Determine the (X, Y) coordinate at the center of the cell enclosing the given text.  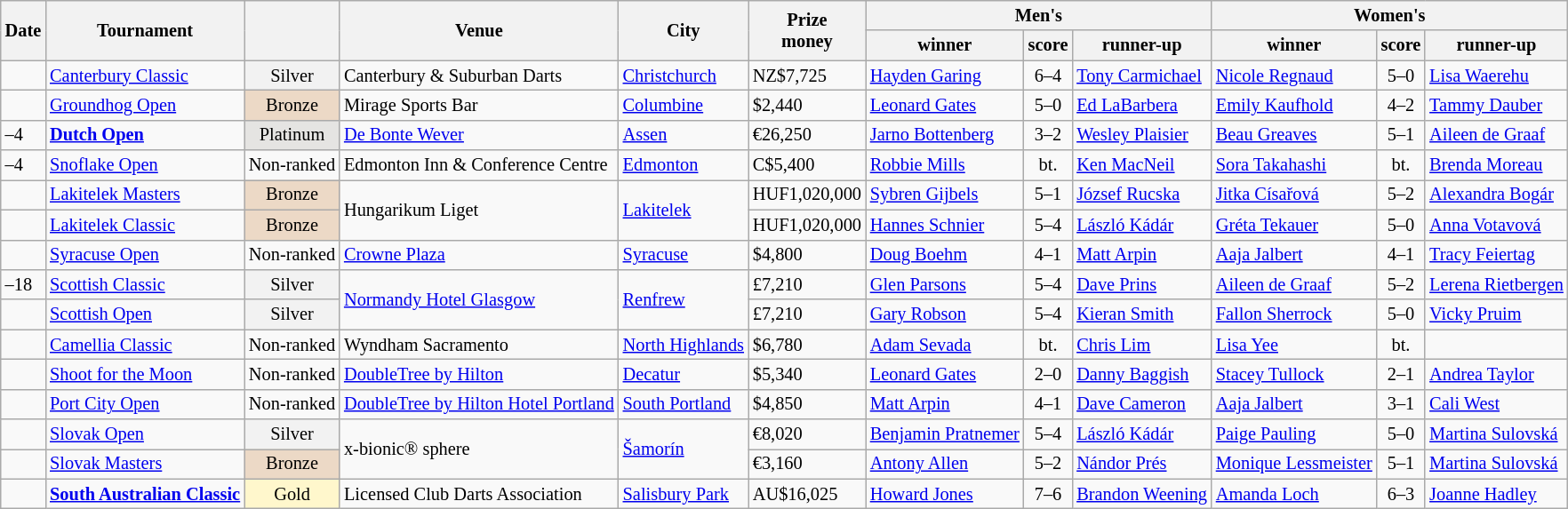
Platinum (292, 135)
Joanne Hadley (1496, 494)
Dave Prins (1141, 284)
Lisa Yee (1294, 345)
Stacey Tullock (1294, 374)
Dave Cameron (1141, 404)
Brenda Moreau (1496, 165)
Syracuse (684, 255)
Doug Boehm (945, 255)
Kieran Smith (1141, 314)
Edmonton (684, 165)
Paige Pauling (1294, 434)
Lisa Waerehu (1496, 76)
Gréta Tekauer (1294, 225)
Hayden Garing (945, 76)
DoubleTree by Hilton Hotel Portland (479, 404)
Emily Kaufhold (1294, 105)
3–2 (1049, 135)
Tony Carmichael (1141, 76)
Syracuse Open (145, 255)
$4,850 (807, 404)
Port City Open (145, 404)
Canterbury & Suburban Darts (479, 76)
Ken MacNeil (1141, 165)
–18 (23, 284)
3–1 (1401, 404)
Anna Votavová (1496, 225)
Women's (1390, 15)
Canterbury Classic (145, 76)
Sora Takahashi (1294, 165)
Shoot for the Moon (145, 374)
Brandon Weening (1141, 494)
$2,440 (807, 105)
Lakitelek Masters (145, 195)
Adam Sevada (945, 345)
NZ$7,725 (807, 76)
Salisbury Park (684, 494)
Nicole Regnaud (1294, 76)
Licensed Club Darts Association (479, 494)
6–3 (1401, 494)
6–4 (1049, 76)
Slovak Masters (145, 464)
Vicky Pruim (1496, 314)
De Bonte Wever (479, 135)
Amanda Loch (1294, 494)
Decatur (684, 374)
Men's (1038, 15)
Tournament (145, 30)
City (684, 30)
Andrea Taylor (1496, 374)
Scottish Open (145, 314)
Wyndham Sacramento (479, 345)
South Portland (684, 404)
Danny Baggish (1141, 374)
Šamorín (684, 449)
Mirage Sports Bar (479, 105)
Jitka Císařová (1294, 195)
C$5,400 (807, 165)
Tracy Feiertag (1496, 255)
Hungarikum Liget (479, 210)
2–1 (1401, 374)
Crowne Plaza (479, 255)
4–2 (1401, 105)
Snoflake Open (145, 165)
Glen Parsons (945, 284)
$6,780 (807, 345)
South Australian Classic (145, 494)
Lakitelek Classic (145, 225)
Alexandra Bogár (1496, 195)
Lakitelek (684, 210)
€3,160 (807, 464)
Monique Lessmeister (1294, 464)
Cali West (1496, 404)
Sybren Gijbels (945, 195)
József Rucska (1141, 195)
Jarno Bottenberg (945, 135)
Gold (292, 494)
$5,340 (807, 374)
Tammy Dauber (1496, 105)
North Highlands (684, 345)
Columbine (684, 105)
Gary Robson (945, 314)
Venue (479, 30)
Chris Lim (1141, 345)
Assen (684, 135)
DoubleTree by Hilton (479, 374)
Camellia Classic (145, 345)
x-bionic® sphere (479, 449)
Fallon Sherrock (1294, 314)
Scottish Classic (145, 284)
Howard Jones (945, 494)
Hannes Schnier (945, 225)
7–6 (1049, 494)
Beau Greaves (1294, 135)
€8,020 (807, 434)
Normandy Hotel Glasgow (479, 298)
Date (23, 30)
Slovak Open (145, 434)
Lerena Rietbergen (1496, 284)
Groundhog Open (145, 105)
Robbie Mills (945, 165)
€26,250 (807, 135)
AU$16,025 (807, 494)
Prizemoney (807, 30)
Benjamin Pratnemer (945, 434)
Dutch Open (145, 135)
2–0 (1049, 374)
Antony Allen (945, 464)
Renfrew (684, 298)
Ed LaBarbera (1141, 105)
Christchurch (684, 76)
Wesley Plaisier (1141, 135)
Nándor Prés (1141, 464)
Edmonton Inn & Conference Centre (479, 165)
$4,800 (807, 255)
